Identify which cell holds the provided text, then report its [X, Y] central coordinate. 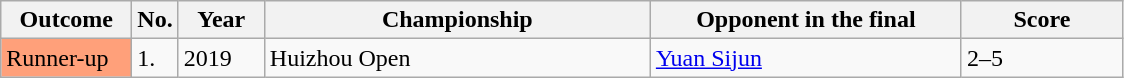
2–5 [1042, 58]
No. [155, 20]
2019 [221, 58]
Year [221, 20]
Score [1042, 20]
Opponent in the final [806, 20]
Outcome [66, 20]
Runner-up [66, 58]
Yuan Sijun [806, 58]
Championship [457, 20]
1. [155, 58]
Huizhou Open [457, 58]
